Return [X, Y] of the center of cell containing provided text 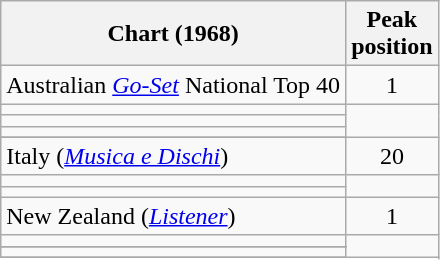
Chart (1968) [174, 34]
20 [392, 156]
Peakposition [392, 34]
New Zealand (Listener) [174, 216]
Australian Go-Set National Top 40 [174, 85]
Italy (Musica e Dischi) [174, 156]
